For the text-containing cell, return its midpoint in [X, Y] coordinate format. 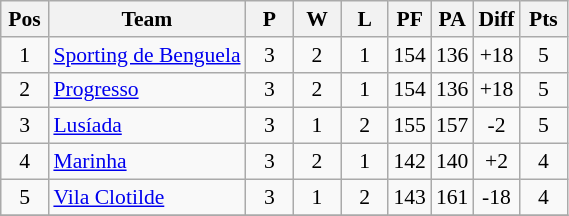
161 [452, 197]
Sporting de Benguela [146, 55]
PA [452, 19]
140 [452, 162]
155 [410, 126]
Pts [544, 19]
Vila Clotilde [146, 197]
142 [410, 162]
Progresso [146, 90]
143 [410, 197]
-2 [496, 126]
Marinha [146, 162]
P [270, 19]
W [317, 19]
-18 [496, 197]
L [365, 19]
157 [452, 126]
Team [146, 19]
+2 [496, 162]
PF [410, 19]
Pos [25, 19]
Lusíada [146, 126]
Diff [496, 19]
